Locate the cell with the specified text and output its [X, Y] center coordinate. 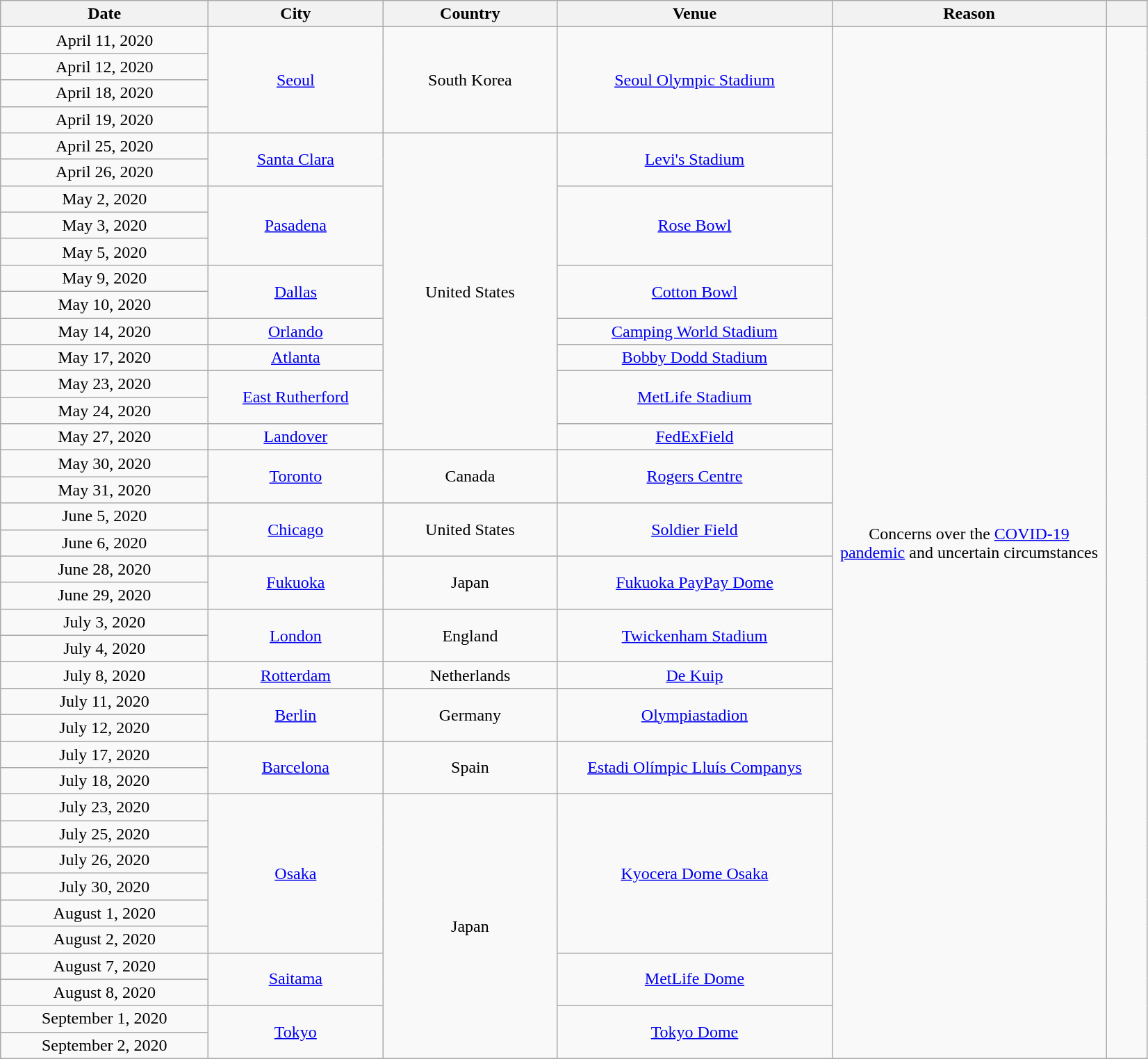
August 7, 2020 [104, 966]
Olympiastadion [695, 714]
July 26, 2020 [104, 860]
June 28, 2020 [104, 569]
July 17, 2020 [104, 754]
Chicago [296, 529]
September 2, 2020 [104, 1045]
Twickenham Stadium [695, 635]
May 27, 2020 [104, 437]
June 29, 2020 [104, 596]
Pasadena [296, 225]
Fukuoka PayPay Dome [695, 582]
July 11, 2020 [104, 701]
May 10, 2020 [104, 304]
Tokyo [296, 1032]
Bobby Dodd Stadium [695, 358]
Cotton Bowl [695, 291]
City [296, 14]
Rogers Centre [695, 477]
Canada [470, 477]
July 18, 2020 [104, 781]
May 9, 2020 [104, 278]
June 6, 2020 [104, 543]
May 30, 2020 [104, 463]
Landover [296, 437]
Tokyo Dome [695, 1032]
Rose Bowl [695, 225]
July 12, 2020 [104, 728]
July 30, 2020 [104, 887]
August 8, 2020 [104, 992]
July 3, 2020 [104, 622]
July 4, 2020 [104, 648]
June 5, 2020 [104, 516]
May 2, 2020 [104, 199]
May 5, 2020 [104, 252]
Seoul Olympic Stadium [695, 80]
August 1, 2020 [104, 913]
Levi's Stadium [695, 159]
Concerns over the COVID-19 pandemic and uncertain circumstances [969, 543]
April 18, 2020 [104, 93]
East Rutherford [296, 397]
Santa Clara [296, 159]
De Kuip [695, 675]
Barcelona [296, 767]
Date [104, 14]
Dallas [296, 291]
April 11, 2020 [104, 40]
England [470, 635]
Berlin [296, 714]
Toronto [296, 477]
Reason [969, 14]
Germany [470, 714]
May 17, 2020 [104, 358]
Venue [695, 14]
August 2, 2020 [104, 939]
Soldier Field [695, 529]
Orlando [296, 331]
Estadi Olímpic Lluís Companys [695, 767]
May 24, 2020 [104, 411]
South Korea [470, 80]
MetLife Stadium [695, 397]
Country [470, 14]
Netherlands [470, 675]
Rotterdam [296, 675]
May 23, 2020 [104, 384]
Kyocera Dome Osaka [695, 873]
Seoul [296, 80]
April 25, 2020 [104, 146]
April 12, 2020 [104, 67]
July 25, 2020 [104, 834]
Saitama [296, 979]
May 31, 2020 [104, 490]
London [296, 635]
FedExField [695, 437]
MetLife Dome [695, 979]
April 19, 2020 [104, 120]
April 26, 2020 [104, 172]
July 23, 2020 [104, 807]
Fukuoka [296, 582]
Osaka [296, 873]
Spain [470, 767]
May 14, 2020 [104, 331]
September 1, 2020 [104, 1019]
May 3, 2020 [104, 225]
July 8, 2020 [104, 675]
Atlanta [296, 358]
Camping World Stadium [695, 331]
